Search for the cell housing the specified text and yield its (X, Y) center coordinate. 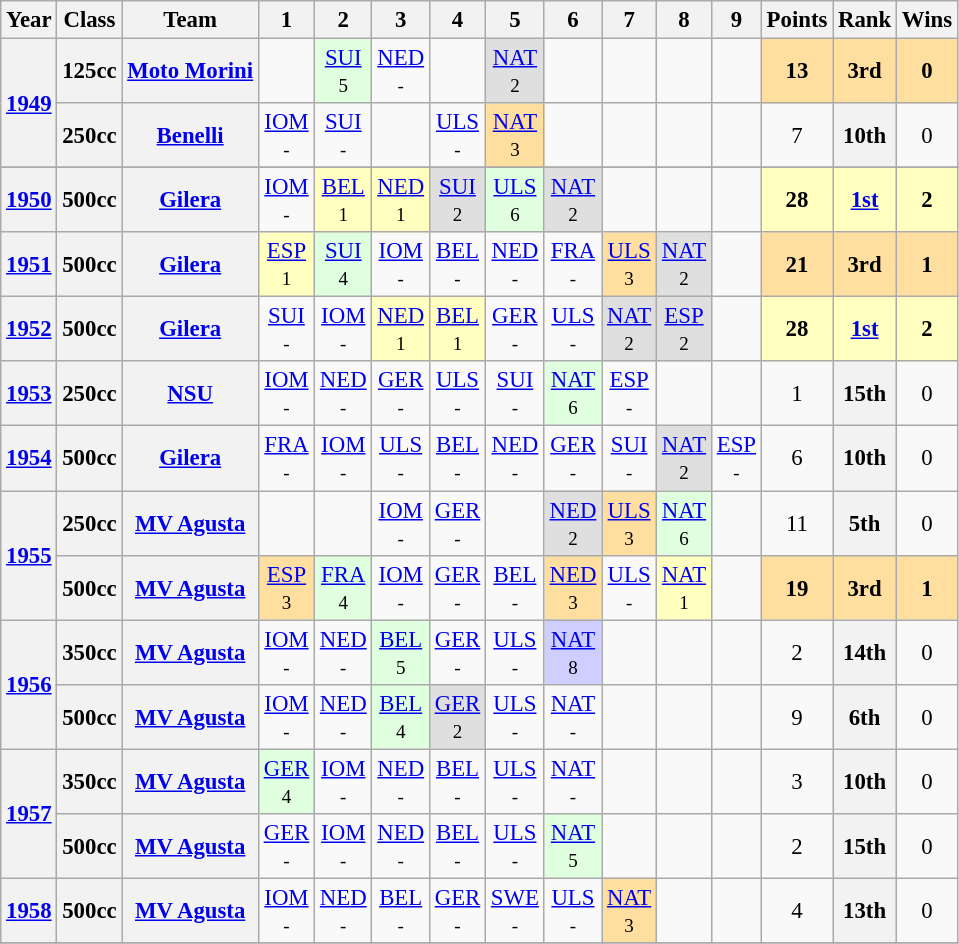
1955 (29, 556)
13 (796, 72)
1954 (29, 458)
125cc (90, 72)
1956 (29, 684)
Year (29, 20)
1950 (29, 200)
ESP1 (286, 264)
8 (684, 20)
14th (865, 652)
Class (90, 20)
Team (190, 20)
NED2 (572, 524)
21 (796, 264)
1957 (29, 814)
ULS6 (516, 200)
NAT5 (572, 846)
FRA4 (344, 588)
1949 (29, 104)
NAT1 (684, 588)
SUI5 (344, 72)
Rank (865, 20)
6th (865, 716)
SUI4 (344, 264)
NED3 (572, 588)
BEL5 (400, 652)
GER2 (457, 716)
5 (516, 20)
ESP3 (286, 588)
13th (865, 910)
Moto Morini (190, 72)
1952 (29, 330)
Benelli (190, 136)
NAT8 (572, 652)
1953 (29, 394)
1951 (29, 264)
11 (796, 524)
1958 (29, 910)
SWE- (516, 910)
SUI2 (457, 200)
Points (796, 20)
BEL4 (400, 716)
5th (865, 524)
NSU (190, 394)
Wins (926, 20)
19 (796, 588)
ESP2 (684, 330)
GER4 (286, 782)
